Search for the cell housing the specified text and yield its (X, Y) center coordinate. 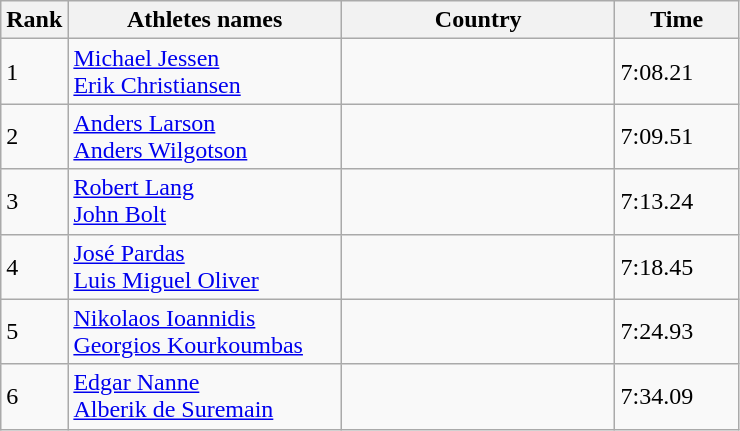
Athletes names (205, 20)
Michael JessenErik Christiansen (205, 72)
4 (34, 266)
Edgar NanneAlberik de Suremain (205, 396)
7:09.51 (677, 136)
7:18.45 (677, 266)
Nikolaos IoannidisGeorgios Kourkoumbas (205, 332)
7:34.09 (677, 396)
7:13.24 (677, 202)
Time (677, 20)
Country (478, 20)
7:08.21 (677, 72)
6 (34, 396)
Robert LangJohn Bolt (205, 202)
5 (34, 332)
1 (34, 72)
Rank (34, 20)
7:24.93 (677, 332)
2 (34, 136)
José PardasLuis Miguel Oliver (205, 266)
3 (34, 202)
Anders LarsonAnders Wilgotson (205, 136)
